Extract the [x, y] coordinate from the center of the cell holding the provided text.  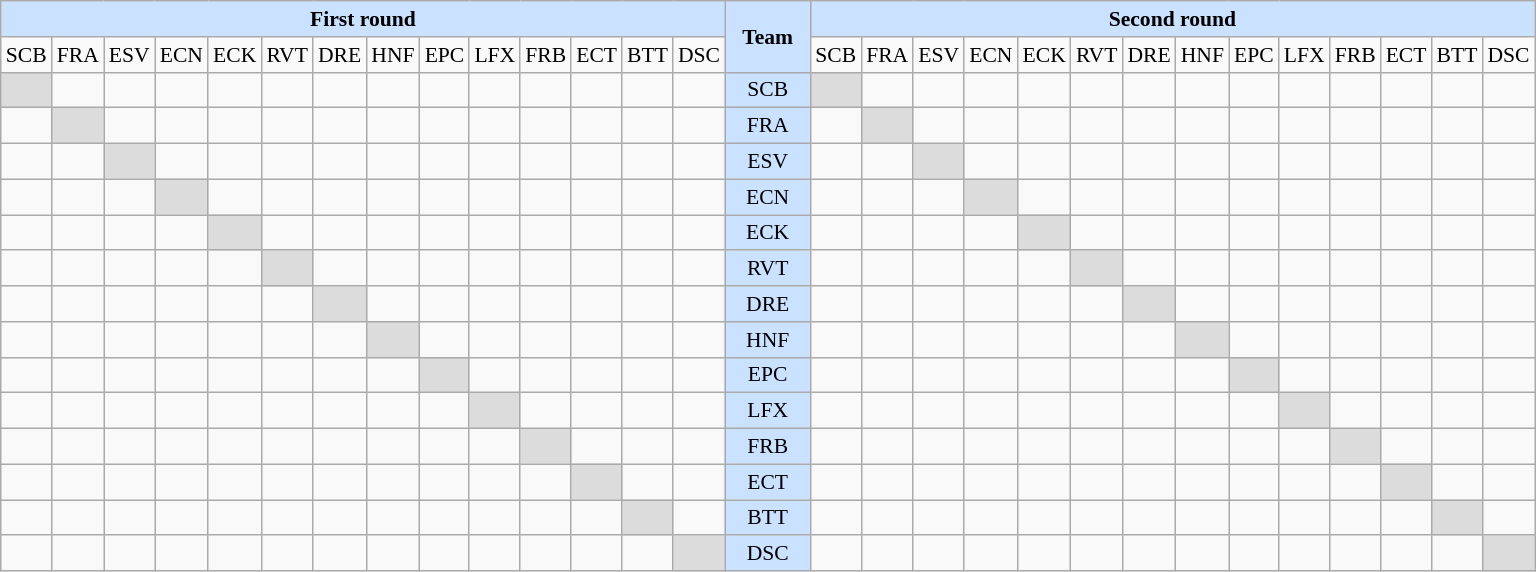
Second round [1172, 19]
First round [363, 19]
Team [768, 36]
